Locate the cell with the specified text and output its [X, Y] center coordinate. 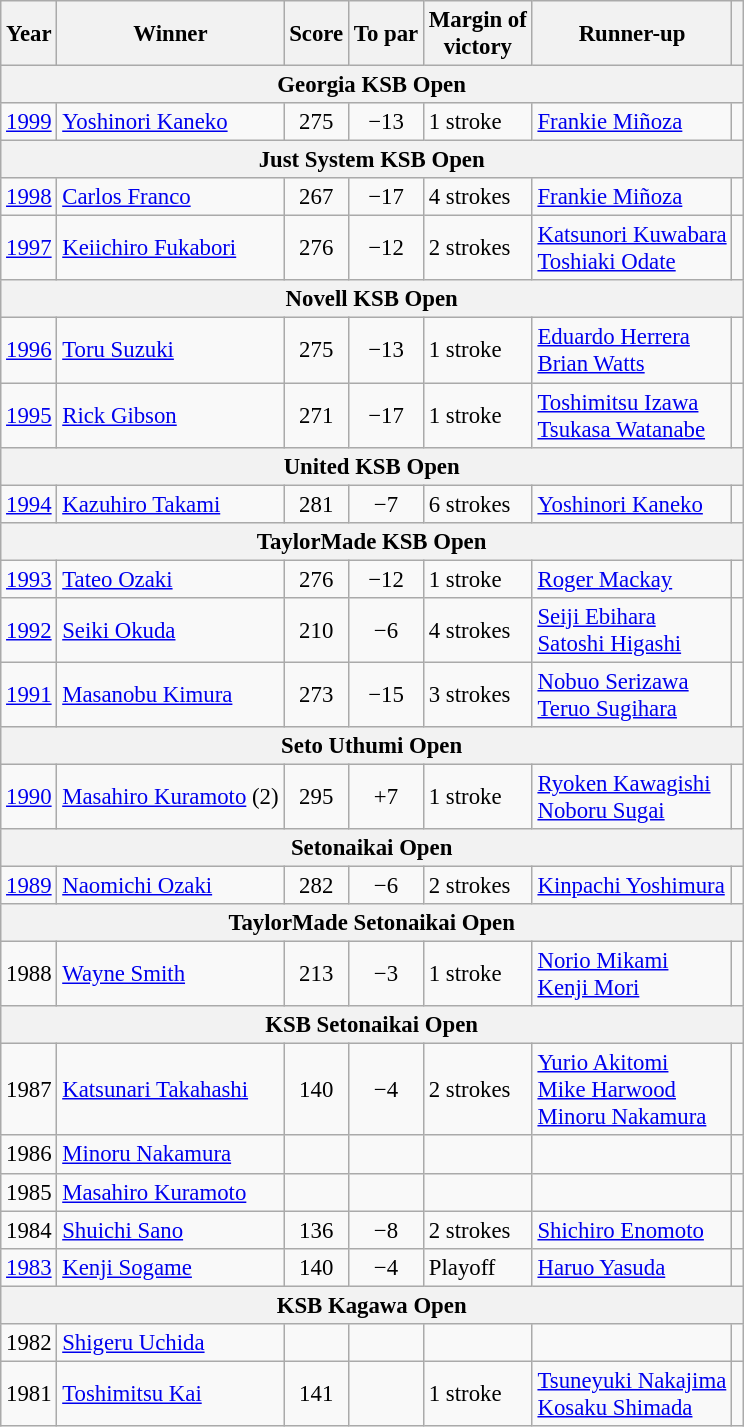
Katsunori Kuwabara Toshiaki Odate [632, 248]
136 [316, 1230]
1995 [29, 416]
Score [316, 34]
Just System KSB Open [372, 160]
TaylorMade KSB Open [372, 541]
Ryoken Kawagishi Noboru Sugai [632, 796]
Minoru Nakamura [170, 1155]
1988 [29, 974]
To par [386, 34]
1993 [29, 579]
1996 [29, 350]
141 [316, 1394]
Playoff [478, 1267]
−7 [386, 504]
Kinpachi Yoshimura [632, 886]
1990 [29, 796]
6 strokes [478, 504]
Shigeru Uchida [170, 1343]
1991 [29, 694]
1984 [29, 1230]
United KSB Open [372, 466]
Margin ofvictory [478, 34]
1986 [29, 1155]
Masahiro Kuramoto (2) [170, 796]
Kazuhiro Takami [170, 504]
Georgia KSB Open [372, 85]
Seto Uthumi Open [372, 746]
Year [29, 34]
−3 [386, 974]
1989 [29, 886]
Toshimitsu Kai [170, 1394]
Tsuneyuki Nakajima Kosaku Shimada [632, 1394]
1999 [29, 122]
1998 [29, 197]
210 [316, 630]
Nobuo Serizawa Teruo Sugihara [632, 694]
Eduardo Herrera Brian Watts [632, 350]
Shuichi Sano [170, 1230]
1992 [29, 630]
−8 [386, 1230]
1987 [29, 1090]
Haruo Yasuda [632, 1267]
Roger Mackay [632, 579]
Tateo Ozaki [170, 579]
−15 [386, 694]
Seiji Ebihara Satoshi Higashi [632, 630]
Shichiro Enomoto [632, 1230]
1981 [29, 1394]
Rick Gibson [170, 416]
+7 [386, 796]
Yurio Akitomi Mike Harwood Minoru Nakamura [632, 1090]
213 [316, 974]
1997 [29, 248]
273 [316, 694]
Toshimitsu Izawa Tsukasa Watanabe [632, 416]
Katsunari Takahashi [170, 1090]
Carlos Franco [170, 197]
1994 [29, 504]
1982 [29, 1343]
267 [316, 197]
282 [316, 886]
295 [316, 796]
3 strokes [478, 694]
Naomichi Ozaki [170, 886]
Kenji Sogame [170, 1267]
Runner-up [632, 34]
1983 [29, 1267]
Keiichiro Fukabori [170, 248]
Seiki Okuda [170, 630]
KSB Setonaikai Open [372, 1025]
Winner [170, 34]
281 [316, 504]
KSB Kagawa Open [372, 1305]
Masahiro Kuramoto [170, 1192]
Wayne Smith [170, 974]
Masanobu Kimura [170, 694]
Novell KSB Open [372, 299]
271 [316, 416]
TaylorMade Setonaikai Open [372, 923]
Setonaikai Open [372, 848]
Toru Suzuki [170, 350]
1985 [29, 1192]
Norio Mikami Kenji Mori [632, 974]
